Find where the given text appears and provide that cell's center as (x, y) coordinate. 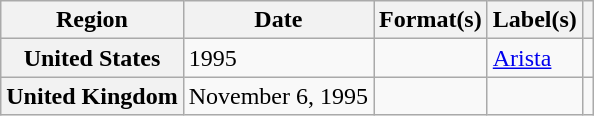
Label(s) (534, 20)
November 6, 1995 (278, 96)
United Kingdom (92, 96)
Date (278, 20)
Region (92, 20)
Format(s) (431, 20)
1995 (278, 58)
Arista (534, 58)
United States (92, 58)
